Identify which cell holds the provided text, then report its (X, Y) central coordinate. 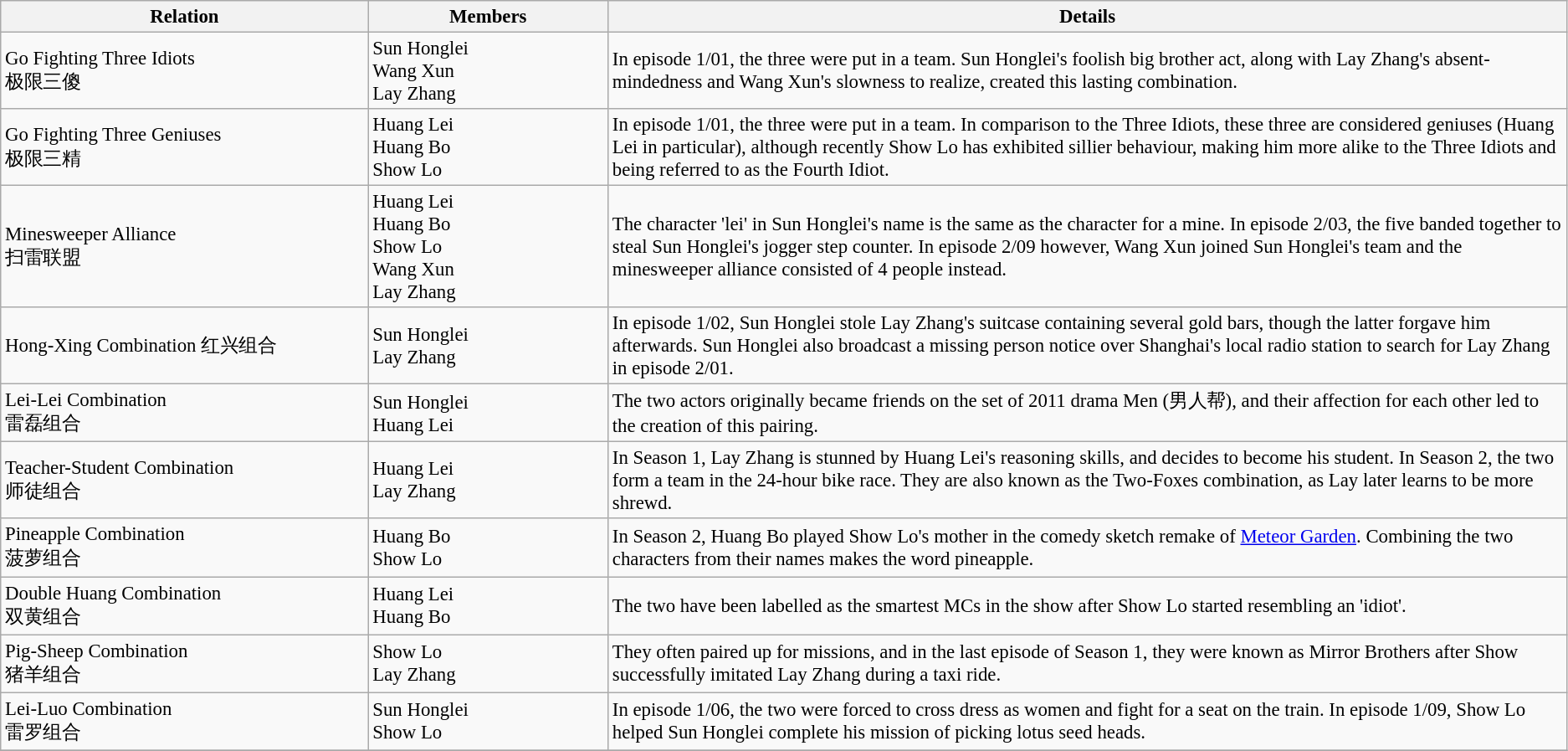
Huang LeiHuang Bo (488, 606)
Huang BoShow Lo (488, 548)
Members (488, 17)
Show LoLay Zhang (488, 663)
The two have been labelled as the smartest MCs in the show after Show Lo started resembling an 'idiot'. (1087, 606)
Sun HongleiHuang Lei (488, 414)
Huang LeiHuang BoShow Lo (488, 147)
Sun HongleiShow Lo (488, 722)
Go Fighting Three Idiots极限三傻 (184, 71)
Details (1087, 17)
Sun HongleiWang XunLay Zhang (488, 71)
The two actors originally became friends on the set of 2011 drama Men (男人帮), and their affection for each other led to the creation of this pairing. (1087, 414)
Hong-Xing Combination 红兴组合 (184, 346)
Huang LeiHuang BoShow LoWang XunLay Zhang (488, 247)
Lei-Luo Combination雷罗组合 (184, 722)
Huang LeiLay Zhang (488, 481)
Teacher-Student Combination师徒组合 (184, 481)
Double Huang Combination双黄组合 (184, 606)
Minesweeper Alliance扫雷联盟 (184, 247)
Lei-Lei Combination雷磊组合 (184, 414)
Pineapple Combination菠萝组合 (184, 548)
Sun HongleiLay Zhang (488, 346)
Pig-Sheep Combination猪羊组合 (184, 663)
Go Fighting Three Geniuses极限三精 (184, 147)
Relation (184, 17)
